Identify which cell holds the provided text, then report its [x, y] central coordinate. 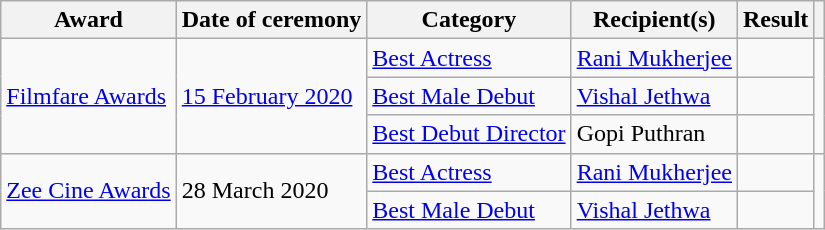
Best Debut Director [469, 134]
Result [775, 20]
15 February 2020 [272, 96]
Date of ceremony [272, 20]
Zee Cine Awards [88, 191]
Filmfare Awards [88, 96]
28 March 2020 [272, 191]
Gopi Puthran [654, 134]
Category [469, 20]
Recipient(s) [654, 20]
Award [88, 20]
